Return the (X, Y) coordinate for the center point of the cell that contains the specified text.  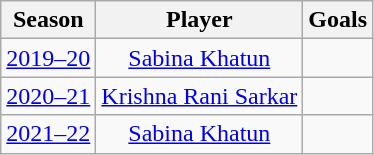
2020–21 (48, 96)
2019–20 (48, 58)
Season (48, 20)
Player (200, 20)
Krishna Rani Sarkar (200, 96)
2021–22 (48, 134)
Goals (338, 20)
